Scan for the cell matching the given text and deliver its [X, Y] coordinate at center. 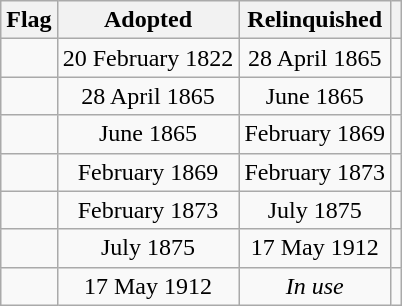
Adopted [148, 20]
Relinquished [315, 20]
In use [315, 286]
Flag [29, 20]
20 February 1822 [148, 58]
